Search for the cell housing the specified text and yield its [X, Y] center coordinate. 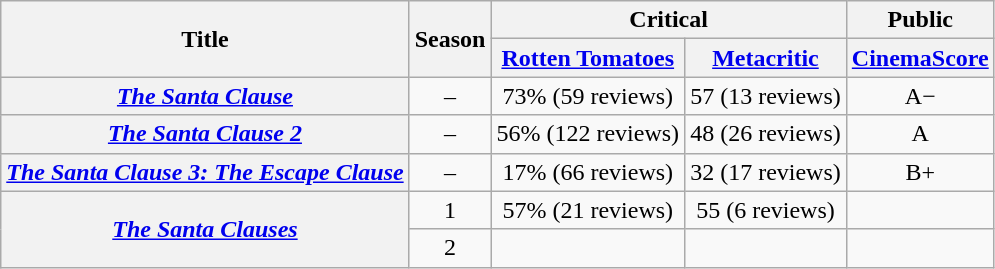
1 [450, 210]
The Santa Clause [205, 96]
Metacritic [766, 58]
17% (66 reviews) [588, 172]
B+ [920, 172]
Critical [668, 20]
56% (122 reviews) [588, 134]
55 (6 reviews) [766, 210]
CinemaScore [920, 58]
32 (17 reviews) [766, 172]
A− [920, 96]
Season [450, 39]
Rotten Tomatoes [588, 58]
57% (21 reviews) [588, 210]
The Santa Clause 3: The Escape Clause [205, 172]
A [920, 134]
48 (26 reviews) [766, 134]
57 (13 reviews) [766, 96]
Public [920, 20]
The Santa Clause 2 [205, 134]
Title [205, 39]
The Santa Clauses [205, 229]
2 [450, 248]
73% (59 reviews) [588, 96]
